Capture the cell that displays the provided text and extract its [x, y] central coordinate. 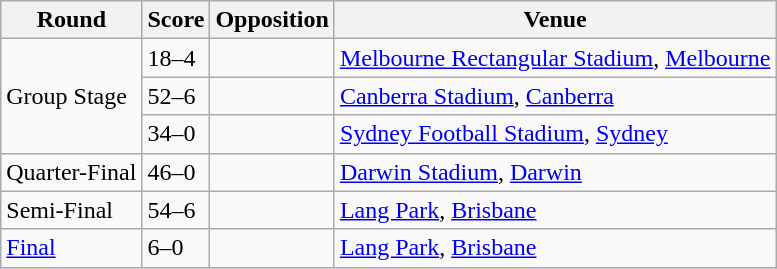
Opposition [272, 20]
Group Stage [72, 96]
52–6 [176, 96]
Quarter-Final [72, 172]
46–0 [176, 172]
Canberra Stadium, Canberra [555, 96]
Semi-Final [72, 210]
6–0 [176, 248]
Score [176, 20]
Final [72, 248]
34–0 [176, 134]
Darwin Stadium, Darwin [555, 172]
Round [72, 20]
Venue [555, 20]
54–6 [176, 210]
Sydney Football Stadium, Sydney [555, 134]
Melbourne Rectangular Stadium, Melbourne [555, 58]
18–4 [176, 58]
